Identify which cell holds the provided text, then report its (x, y) central coordinate. 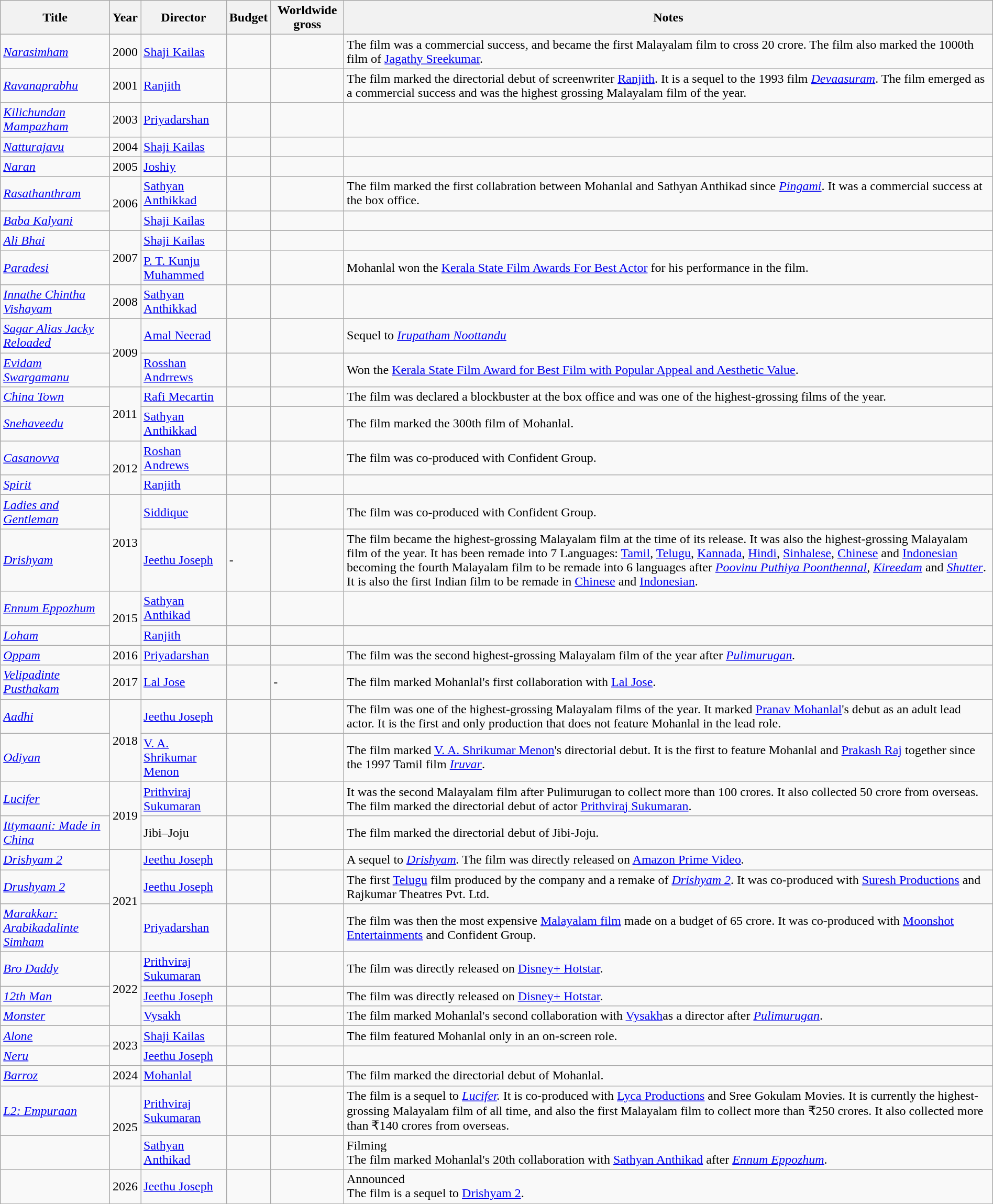
Announced The film is a sequel to Drishyam 2. (668, 1187)
Ali Bhai (56, 240)
Snehaveedu (56, 424)
2023 (125, 1046)
2004 (125, 147)
Rasathanthram (56, 194)
Vysakh (184, 1016)
Mohanlal (184, 1076)
Lal Jose (184, 682)
Odiyan (56, 757)
Amal Neerad (184, 335)
Velipadinte Pusthakam (56, 682)
2021 (125, 901)
Kilichundan Mampazham (56, 119)
Natturajavu (56, 147)
Spirit (56, 485)
Jibi–Joju (184, 833)
China Town (56, 397)
2013 (125, 543)
Neru (56, 1056)
V. A. Shrikumar Menon (184, 757)
P. T. Kunju Muhammed (184, 267)
L2: Empuraan (56, 1110)
The film marked the directorial debut of Jibi-Joju. (668, 833)
Ladies and Gentleman (56, 512)
Ennum Eppozhum (56, 609)
Evidam Swargamanu (56, 370)
Sagar Alias Jacky Reloaded (56, 335)
The film marked Mohanlal's first collaboration with Lal Jose. (668, 682)
2015 (125, 618)
Bro Daddy (56, 969)
A sequel to Drishyam. The film was directly released on Amazon Prime Video. (668, 859)
Worldwide gross (307, 18)
Joshiy (184, 167)
2016 (125, 655)
Barroz (56, 1076)
2011 (125, 414)
2012 (125, 468)
Rafi Mecartin (184, 397)
Won the Kerala State Film Award for Best Film with Popular Appeal and Aesthetic Value. (668, 370)
2017 (125, 682)
Ravanaprabhu (56, 86)
Casanovva (56, 458)
Alone (56, 1036)
2006 (125, 203)
Baba Kalyani (56, 220)
Ittymaani: Made in China (56, 833)
2008 (125, 302)
Paradesi (56, 267)
Budget (248, 18)
Rosshan Andrrews (184, 370)
Oppam (56, 655)
The film featured Mohanlal only in an on-screen role. (668, 1036)
The film was a commercial success, and became the first Malayalam film to cross 20 crore. The film also marked the 1000th film of Jagathy Sreekumar. (668, 51)
Drishyam (56, 560)
The film marked Mohanlal's second collaboration with Vysakhas a director after Pulimurugan. (668, 1016)
Mohanlal won the Kerala State Film Awards For Best Actor for his performance in the film. (668, 267)
The film marked the 300th film of Mohanlal. (668, 424)
Aadhi (56, 716)
2025 (125, 1128)
Drishyam 2 (56, 859)
2022 (125, 989)
Monster (56, 1016)
The film was the second highest-grossing Malayalam film of the year after Pulimurugan. (668, 655)
2019 (125, 815)
Roshan Andrews (184, 458)
2000 (125, 51)
The film marked the directorial debut of Mohanlal. (668, 1076)
2007 (125, 258)
Marakkar: Arabikadalinte Simham (56, 928)
Drushyam 2 (56, 886)
Naran (56, 167)
Narasimham (56, 51)
Loham (56, 635)
The film marked the first collabration between Mohanlal and Sathyan Anthikad since Pingami. It was a commercial success at the box office. (668, 194)
Innathe Chintha Vishayam (56, 302)
Sequel to Irupatham Noottandu (668, 335)
12th Man (56, 996)
2024 (125, 1076)
Lucifer (56, 798)
2026 (125, 1187)
Siddique (184, 512)
2005 (125, 167)
2018 (125, 741)
The first Telugu film produced by the company and a remake of Drishyam 2. It was co-produced with Suresh Productions and Rajkumar Theatres Pvt. Ltd. (668, 886)
2009 (125, 352)
FilmingThe film marked Mohanlal's 20th collaboration with Sathyan Anthikad after Ennum Eppozhum. (668, 1152)
The film was declared a blockbuster at the box office and was one of the highest-grossing films of the year. (668, 397)
Notes (668, 18)
Director (184, 18)
Year (125, 18)
2001 (125, 86)
2003 (125, 119)
Title (56, 18)
